Return (X, Y) of the center of cell containing provided text 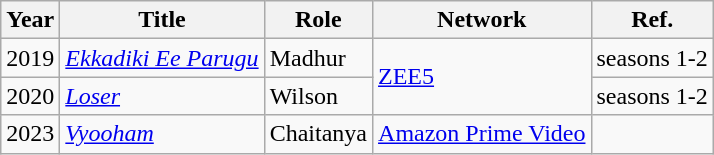
Amazon Prime Video (482, 134)
2023 (30, 134)
Wilson (318, 96)
Madhur (318, 58)
Network (482, 20)
2020 (30, 96)
2019 (30, 58)
ZEE5 (482, 77)
Chaitanya (318, 134)
Year (30, 20)
Title (162, 20)
Vyooham (162, 134)
Ref. (652, 20)
Role (318, 20)
Loser (162, 96)
Ekkadiki Ee Parugu (162, 58)
